Search for the cell housing the specified text and yield its [x, y] center coordinate. 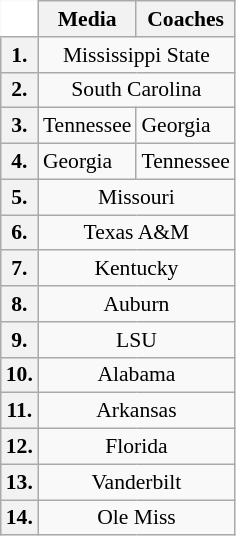
9. [20, 340]
4. [20, 162]
Auburn [136, 304]
Ole Miss [136, 518]
LSU [136, 340]
Alabama [136, 375]
13. [20, 482]
Coaches [186, 19]
3. [20, 126]
7. [20, 269]
12. [20, 447]
Vanderbilt [136, 482]
10. [20, 375]
South Carolina [136, 90]
Mississippi State [136, 55]
Missouri [136, 197]
Media [88, 19]
Florida [136, 447]
Texas A&M [136, 233]
8. [20, 304]
5. [20, 197]
Kentucky [136, 269]
6. [20, 233]
11. [20, 411]
2. [20, 90]
Arkansas [136, 411]
14. [20, 518]
1. [20, 55]
